Determine the [x, y] coordinate at the center of the cell enclosing the given text.  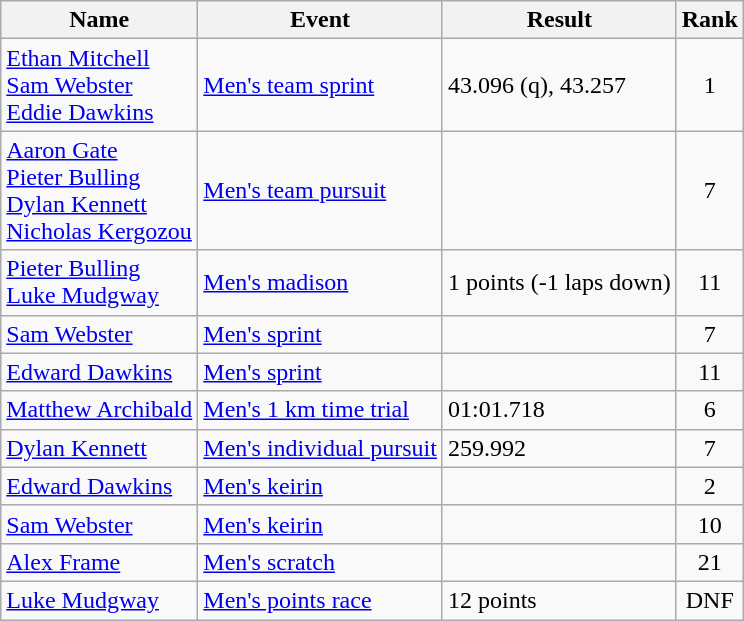
21 [710, 562]
Aaron GatePieter BullingDylan KennettNicholas Kergozou [100, 190]
Alex Frame [100, 562]
6 [710, 410]
Event [320, 20]
Men's points race [320, 600]
12 points [559, 600]
1 [710, 85]
Men's team pursuit [320, 190]
Result [559, 20]
2 [710, 486]
Rank [710, 20]
Matthew Archibald [100, 410]
1 points (-1 laps down) [559, 282]
Men's 1 km time trial [320, 410]
Men's team sprint [320, 85]
Name [100, 20]
Dylan Kennett [100, 448]
10 [710, 524]
Men's individual pursuit [320, 448]
Men's scratch [320, 562]
Pieter BullingLuke Mudgway [100, 282]
Men's madison [320, 282]
43.096 (q), 43.257 [559, 85]
DNF [710, 600]
Ethan MitchellSam WebsterEddie Dawkins [100, 85]
259.992 [559, 448]
01:01.718 [559, 410]
Luke Mudgway [100, 600]
